Capture the cell that displays the provided text and extract its (X, Y) central coordinate. 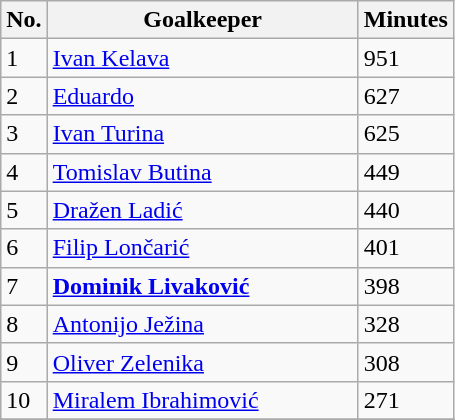
271 (406, 400)
Miralem Ibrahimović (202, 400)
398 (406, 286)
Dominik Livaković (202, 286)
625 (406, 134)
1 (24, 58)
6 (24, 248)
10 (24, 400)
7 (24, 286)
627 (406, 96)
308 (406, 362)
8 (24, 324)
951 (406, 58)
Eduardo (202, 96)
Ivan Turina (202, 134)
328 (406, 324)
449 (406, 172)
3 (24, 134)
Dražen Ladić (202, 210)
No. (24, 20)
4 (24, 172)
440 (406, 210)
Goalkeeper (202, 20)
401 (406, 248)
Filip Lončarić (202, 248)
Tomislav Butina (202, 172)
5 (24, 210)
Oliver Zelenika (202, 362)
Ivan Kelava (202, 58)
Minutes (406, 20)
2 (24, 96)
9 (24, 362)
Antonijo Ježina (202, 324)
